Scan for the cell matching the given text and deliver its [X, Y] coordinate at center. 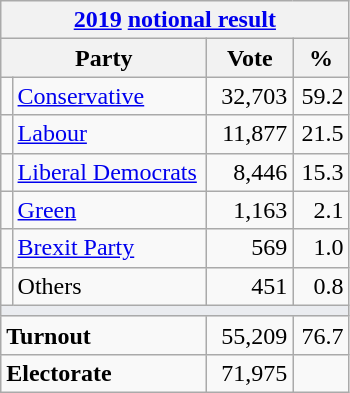
71,975 [250, 373]
Electorate [104, 373]
Turnout [104, 335]
21.5 [321, 134]
15.3 [321, 172]
2.1 [321, 210]
Liberal Democrats [110, 172]
59.2 [321, 96]
0.8 [321, 286]
1.0 [321, 248]
Green [110, 210]
Others [110, 286]
32,703 [250, 96]
569 [250, 248]
Party [104, 58]
8,446 [250, 172]
451 [250, 286]
Brexit Party [110, 248]
2019 notional result [175, 20]
11,877 [250, 134]
Vote [250, 58]
% [321, 58]
Labour [110, 134]
Conservative [110, 96]
76.7 [321, 335]
55,209 [250, 335]
1,163 [250, 210]
